For the text-containing cell, return its midpoint in [X, Y] coordinate format. 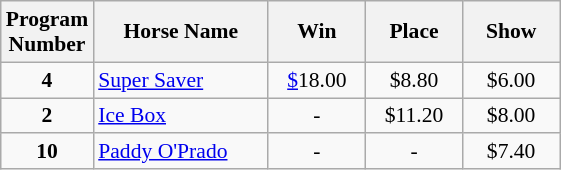
Place [414, 32]
Win [316, 32]
Ice Box [180, 116]
$18.00 [316, 80]
4 [47, 80]
$6.00 [512, 80]
$8.00 [512, 116]
$8.80 [414, 80]
Super Saver [180, 80]
Horse Name [180, 32]
Show [512, 32]
ProgramNumber [47, 32]
Paddy O'Prado [180, 152]
2 [47, 116]
10 [47, 152]
$11.20 [414, 116]
$7.40 [512, 152]
